Capture the cell that displays the provided text and extract its (x, y) central coordinate. 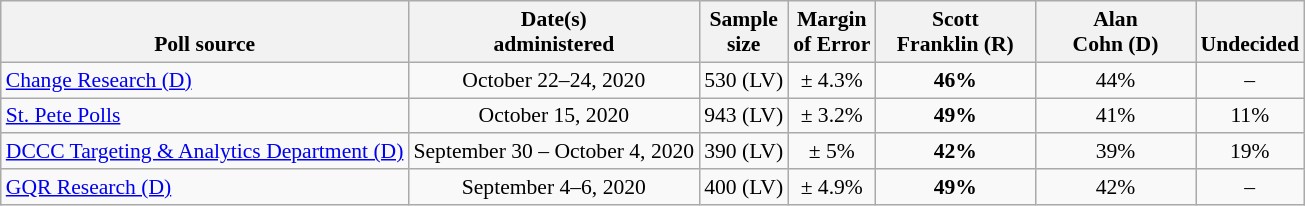
St. Pete Polls (205, 116)
September 30 – October 4, 2020 (554, 152)
Change Research (D) (205, 80)
44% (1115, 80)
AlanCohn (D) (1115, 32)
GQR Research (D) (205, 187)
Marginof Error (832, 32)
ScottFranklin (R) (955, 32)
± 4.3% (832, 80)
± 5% (832, 152)
11% (1250, 116)
400 (LV) (744, 187)
390 (LV) (744, 152)
41% (1115, 116)
October 15, 2020 (554, 116)
39% (1115, 152)
Samplesize (744, 32)
Date(s)administered (554, 32)
± 4.9% (832, 187)
943 (LV) (744, 116)
530 (LV) (744, 80)
September 4–6, 2020 (554, 187)
± 3.2% (832, 116)
October 22–24, 2020 (554, 80)
DCCC Targeting & Analytics Department (D) (205, 152)
Poll source (205, 32)
19% (1250, 152)
Undecided (1250, 32)
46% (955, 80)
